For the text-containing cell, return its midpoint in [X, Y] coordinate format. 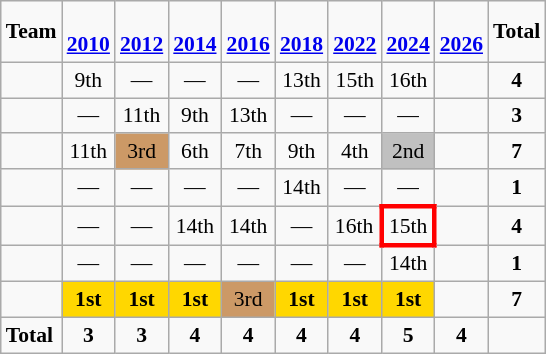
2014 [194, 32]
6th [194, 152]
2022 [354, 32]
2012 [142, 32]
4th [354, 152]
2016 [248, 32]
7th [248, 152]
2nd [408, 152]
2010 [88, 32]
2018 [302, 32]
Team [32, 32]
2024 [408, 32]
5 [408, 336]
2026 [462, 32]
